Detect which cell encompasses the target text, then output its [x, y] center coordinate. 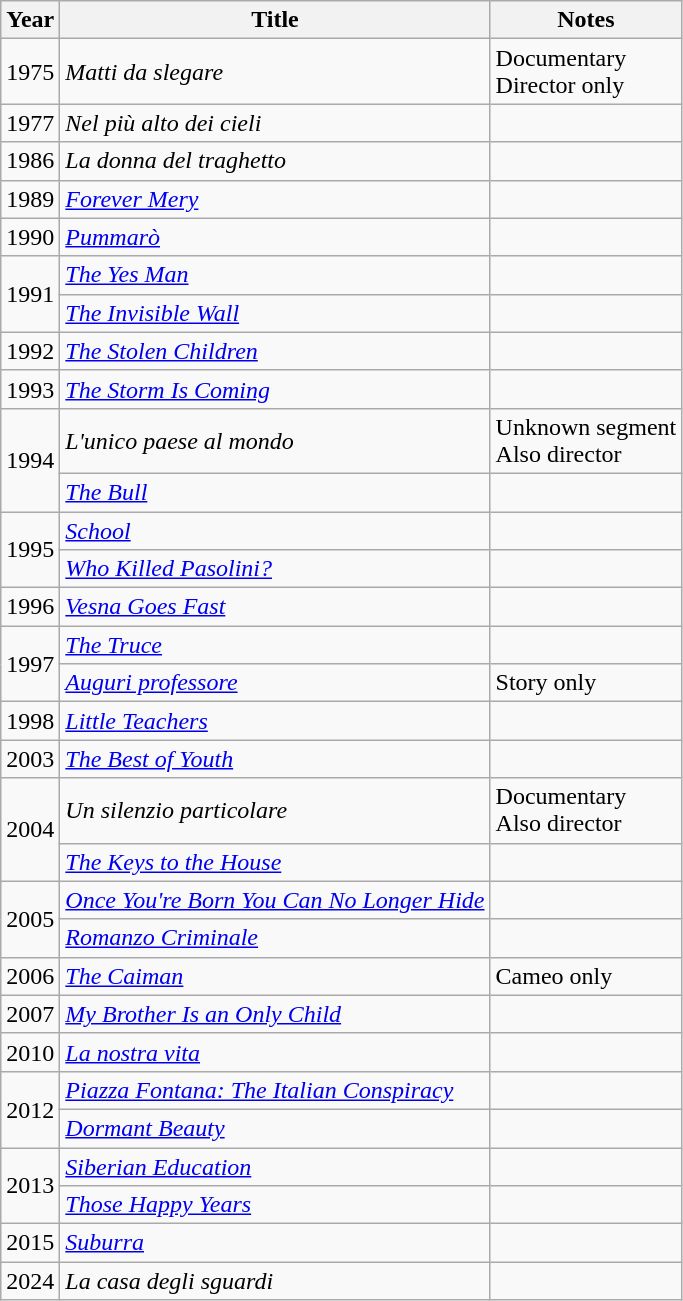
2015 [30, 1243]
2003 [30, 759]
Forever Mery [275, 199]
1992 [30, 351]
DocumentaryAlso director [586, 810]
The Caiman [275, 976]
1990 [30, 237]
The Best of Youth [275, 759]
2007 [30, 1014]
2006 [30, 976]
2013 [30, 1186]
1996 [30, 607]
2010 [30, 1052]
1986 [30, 161]
Auguri professore [275, 683]
The Truce [275, 645]
Once You're Born You Can No Longer Hide [275, 900]
Piazza Fontana: The Italian Conspiracy [275, 1090]
1997 [30, 664]
La nostra vita [275, 1052]
2004 [30, 830]
Siberian Education [275, 1167]
Vesna Goes Fast [275, 607]
1975 [30, 72]
DocumentaryDirector only [586, 72]
Dormant Beauty [275, 1128]
1995 [30, 550]
Who Killed Pasolini? [275, 569]
Little Teachers [275, 721]
Romanzo Criminale [275, 938]
Un silenzio particolare [275, 810]
Title [275, 20]
2024 [30, 1281]
Year [30, 20]
The Bull [275, 492]
2005 [30, 919]
My Brother Is an Only Child [275, 1014]
Cameo only [586, 976]
School [275, 531]
1989 [30, 199]
1998 [30, 721]
Matti da slegare [275, 72]
Notes [586, 20]
1991 [30, 294]
1994 [30, 460]
The Invisible Wall [275, 313]
1993 [30, 389]
Suburra [275, 1243]
The Keys to the House [275, 862]
The Stolen Children [275, 351]
La donna del traghetto [275, 161]
The Storm Is Coming [275, 389]
Pummarò [275, 237]
1977 [30, 123]
La casa degli sguardi [275, 1281]
Those Happy Years [275, 1205]
Unknown segmentAlso director [586, 440]
The Yes Man [275, 275]
Story only [586, 683]
Nel più alto dei cieli [275, 123]
2012 [30, 1109]
L'unico paese al mondo [275, 440]
